Search for the cell housing the specified text and yield its (X, Y) center coordinate. 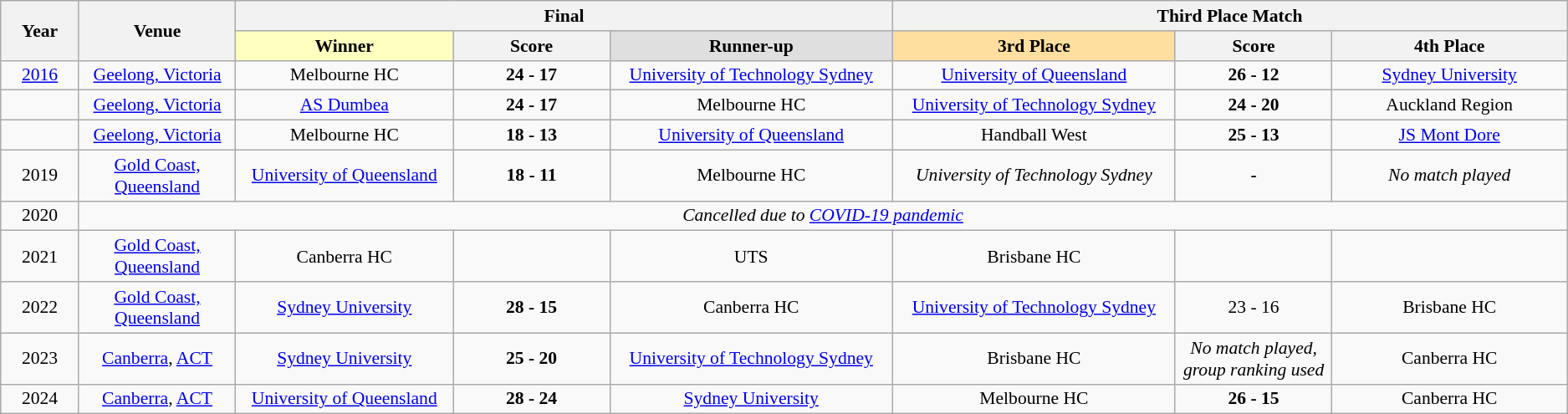
No match played (1450, 176)
Runner-up (751, 46)
Winner (345, 46)
23 - 16 (1253, 308)
Auckland Region (1450, 105)
24 - 20 (1253, 105)
18 - 11 (532, 176)
Year (40, 30)
2019 (40, 176)
No match played, group ranking used (1253, 358)
UTS (751, 256)
2024 (40, 399)
Venue (157, 30)
26 - 15 (1253, 399)
2016 (40, 75)
AS Dumbea (345, 105)
Cancelled due to COVID-19 pandemic (823, 216)
2023 (40, 358)
26 - 12 (1253, 75)
2022 (40, 308)
4th Place (1450, 46)
Final (564, 16)
3rd Place (1034, 46)
28 - 24 (532, 399)
2021 (40, 256)
- (1253, 176)
Third Place Match (1229, 16)
28 - 15 (532, 308)
2020 (40, 216)
25 - 20 (532, 358)
Handball West (1034, 135)
25 - 13 (1253, 135)
18 - 13 (532, 135)
JS Mont Dore (1450, 135)
